From the cell containing the given text, extract its center point as [X, Y] coordinate. 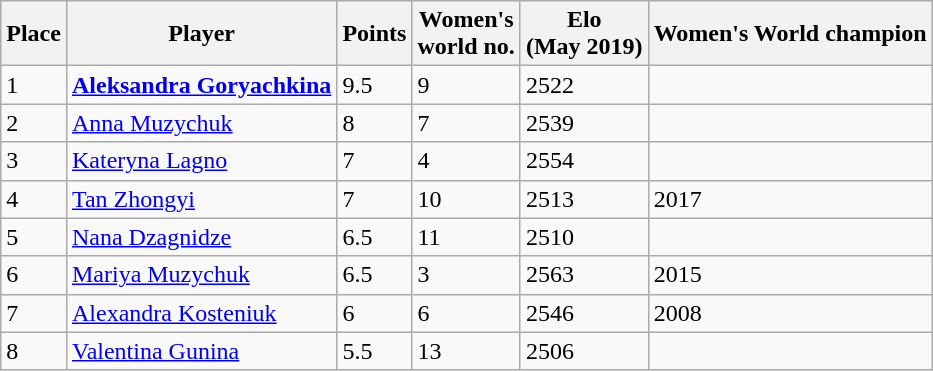
2 [34, 123]
5 [34, 237]
5.5 [374, 351]
Mariya Muzychuk [201, 275]
Alexandra Kosteniuk [201, 313]
Women'sworld no. [466, 34]
1 [34, 85]
9 [466, 85]
Tan Zhongyi [201, 199]
2017 [790, 199]
2554 [584, 161]
Valentina Gunina [201, 351]
2506 [584, 351]
Women's World champion [790, 34]
2015 [790, 275]
Anna Muzychuk [201, 123]
2510 [584, 237]
Player [201, 34]
2513 [584, 199]
Points [374, 34]
2522 [584, 85]
9.5 [374, 85]
Kateryna Lagno [201, 161]
11 [466, 237]
Elo(May 2019) [584, 34]
2546 [584, 313]
Place [34, 34]
10 [466, 199]
Aleksandra Goryachkina [201, 85]
2008 [790, 313]
2539 [584, 123]
2563 [584, 275]
13 [466, 351]
Nana Dzagnidze [201, 237]
